Find where the given text appears and provide that cell's center as [x, y] coordinate. 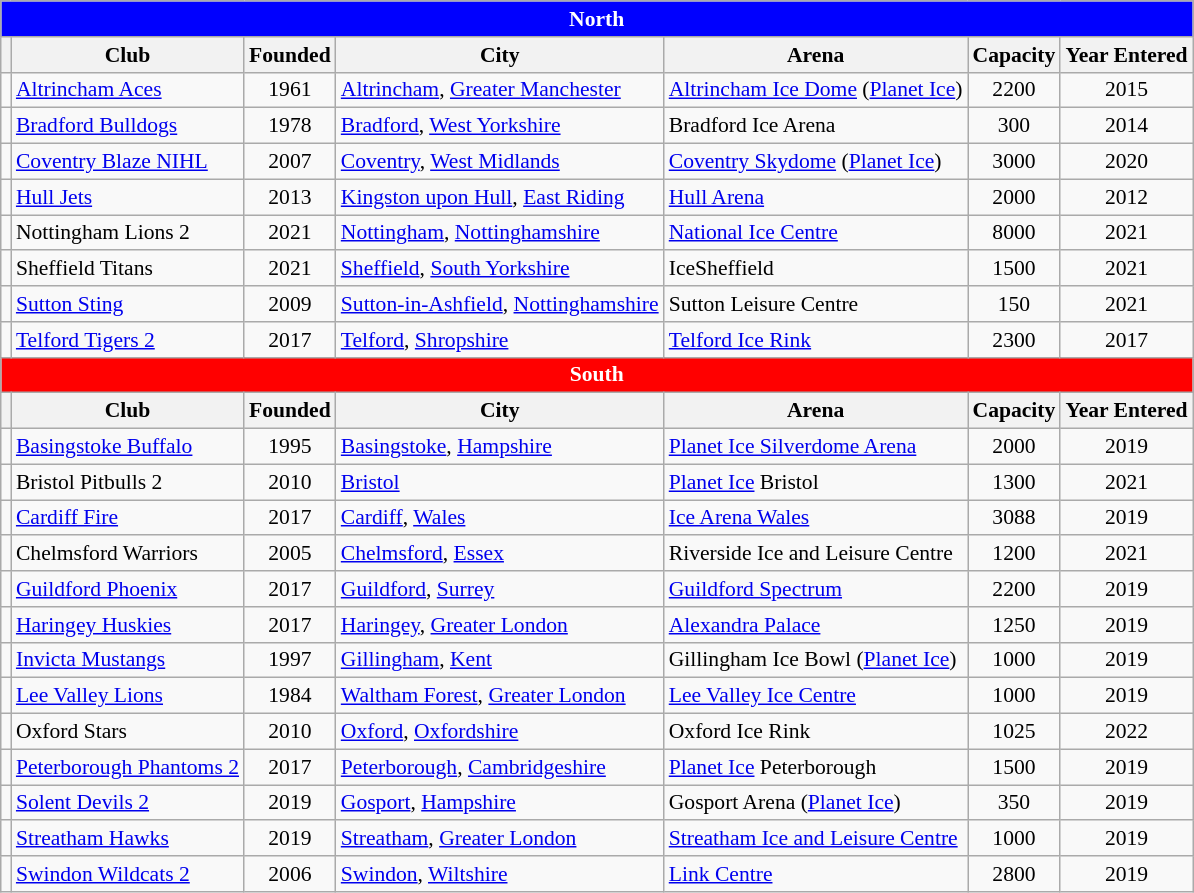
3088 [1014, 518]
Altrincham Ice Dome (Planet Ice) [816, 90]
2007 [290, 162]
Oxford Ice Rink [816, 732]
Solent Devils 2 [128, 803]
Gillingham Ice Bowl (Planet Ice) [816, 660]
Gillingham, Kent [500, 660]
Bradford Bulldogs [128, 126]
Cardiff Fire [128, 518]
1995 [290, 447]
Link Centre [816, 874]
2013 [290, 197]
Sutton Leisure Centre [816, 304]
Gosport Arena (Planet Ice) [816, 803]
Bradford Ice Arena [816, 126]
National Ice Centre [816, 233]
2014 [1126, 126]
Sutton Sting [128, 304]
1250 [1014, 625]
2015 [1126, 90]
Coventry, West Midlands [500, 162]
8000 [1014, 233]
Sutton-in-Ashfield, Nottinghamshire [500, 304]
Oxford, Oxfordshire [500, 732]
Oxford Stars [128, 732]
Bradford, West Yorkshire [500, 126]
2012 [1126, 197]
1978 [290, 126]
2300 [1014, 340]
Bristol Pitbulls 2 [128, 482]
Haringey Huskies [128, 625]
Gosport, Hampshire [500, 803]
Streatham Hawks [128, 839]
Coventry Skydome (Planet Ice) [816, 162]
Streatham, Greater London [500, 839]
2022 [1126, 732]
Planet Ice Peterborough [816, 767]
Ice Arena Wales [816, 518]
Cardiff, Wales [500, 518]
Kingston upon Hull, East Riding [500, 197]
South [597, 375]
Swindon Wildcats 2 [128, 874]
Chelmsford, Essex [500, 554]
North [597, 19]
Peterborough, Cambridgeshire [500, 767]
Chelmsford Warriors [128, 554]
Guildford Spectrum [816, 589]
2800 [1014, 874]
2006 [290, 874]
Guildford, Surrey [500, 589]
1961 [290, 90]
2009 [290, 304]
Coventry Blaze NIHL [128, 162]
IceSheffield [816, 269]
Invicta Mustangs [128, 660]
Waltham Forest, Greater London [500, 696]
Lee Valley Ice Centre [816, 696]
Altrincham, Greater Manchester [500, 90]
Guildford Phoenix [128, 589]
Planet Ice Bristol [816, 482]
Telford Tigers 2 [128, 340]
Sheffield, South Yorkshire [500, 269]
350 [1014, 803]
Basingstoke Buffalo [128, 447]
Sheffield Titans [128, 269]
1025 [1014, 732]
300 [1014, 126]
Hull Jets [128, 197]
Streatham Ice and Leisure Centre [816, 839]
Altrincham Aces [128, 90]
Swindon, Wiltshire [500, 874]
Telford Ice Rink [816, 340]
Nottingham Lions 2 [128, 233]
150 [1014, 304]
Bristol [500, 482]
1200 [1014, 554]
Lee Valley Lions [128, 696]
2020 [1126, 162]
Nottingham, Nottinghamshire [500, 233]
Peterborough Phantoms 2 [128, 767]
Planet Ice Silverdome Arena [816, 447]
Haringey, Greater London [500, 625]
2005 [290, 554]
1997 [290, 660]
Riverside Ice and Leisure Centre [816, 554]
Alexandra Palace [816, 625]
Basingstoke, Hampshire [500, 447]
3000 [1014, 162]
Hull Arena [816, 197]
Telford, Shropshire [500, 340]
1984 [290, 696]
1300 [1014, 482]
